Find where the given text appears and provide that cell's center as (x, y) coordinate. 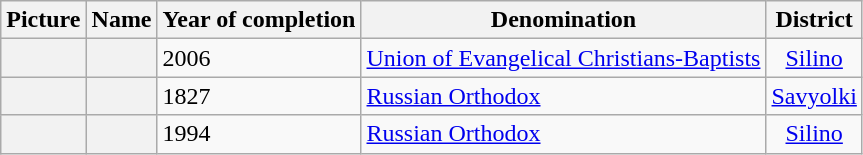
Denomination (564, 20)
Year of completion (259, 20)
Savyolki (814, 96)
1827 (259, 96)
1994 (259, 134)
Picture (44, 20)
2006 (259, 58)
Union of Evangelical Christians-Baptists (564, 58)
Name (122, 20)
District (814, 20)
